Return (x, y) of the center of cell containing provided text 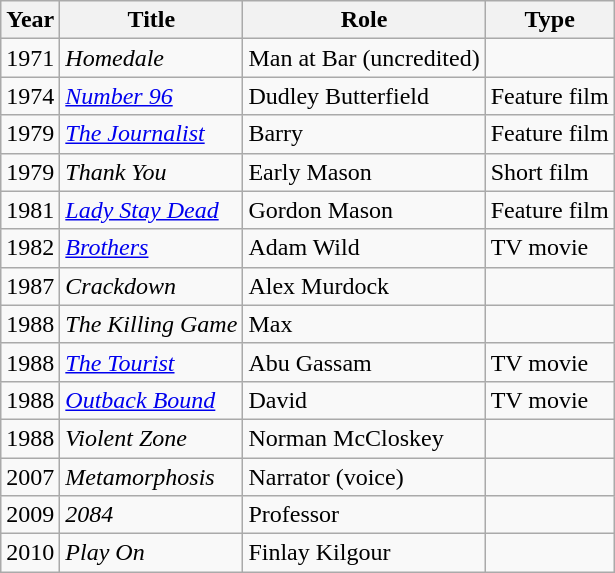
Crackdown (152, 286)
Max (364, 324)
The Killing Game (152, 324)
Number 96 (152, 96)
1974 (30, 96)
Type (550, 20)
Gordon Mason (364, 210)
The Tourist (152, 362)
Narrator (voice) (364, 477)
Thank You (152, 172)
Violent Zone (152, 438)
1987 (30, 286)
1982 (30, 248)
1971 (30, 58)
Alex Murdock (364, 286)
2010 (30, 553)
Professor (364, 515)
Early Mason (364, 172)
Outback Bound (152, 400)
Title (152, 20)
1981 (30, 210)
Metamorphosis (152, 477)
Adam Wild (364, 248)
The Journalist (152, 134)
Man at Bar (uncredited) (364, 58)
Norman McCloskey (364, 438)
Brothers (152, 248)
Homedale (152, 58)
Play On (152, 553)
Lady Stay Dead (152, 210)
Role (364, 20)
2009 (30, 515)
Finlay Kilgour (364, 553)
Short film (550, 172)
David (364, 400)
Year (30, 20)
2007 (30, 477)
Barry (364, 134)
Dudley Butterfield (364, 96)
2084 (152, 515)
Abu Gassam (364, 362)
